Search for the cell housing the specified text and yield its (x, y) center coordinate. 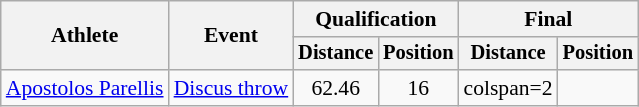
62.46 (336, 88)
Qualification (376, 19)
Apostolos Parellis (85, 88)
colspan=2 (508, 88)
Event (232, 36)
Discus throw (232, 88)
Athlete (85, 36)
Final (548, 19)
16 (418, 88)
